Provide the (x, y) coordinate of the cell's center where the given text is located.  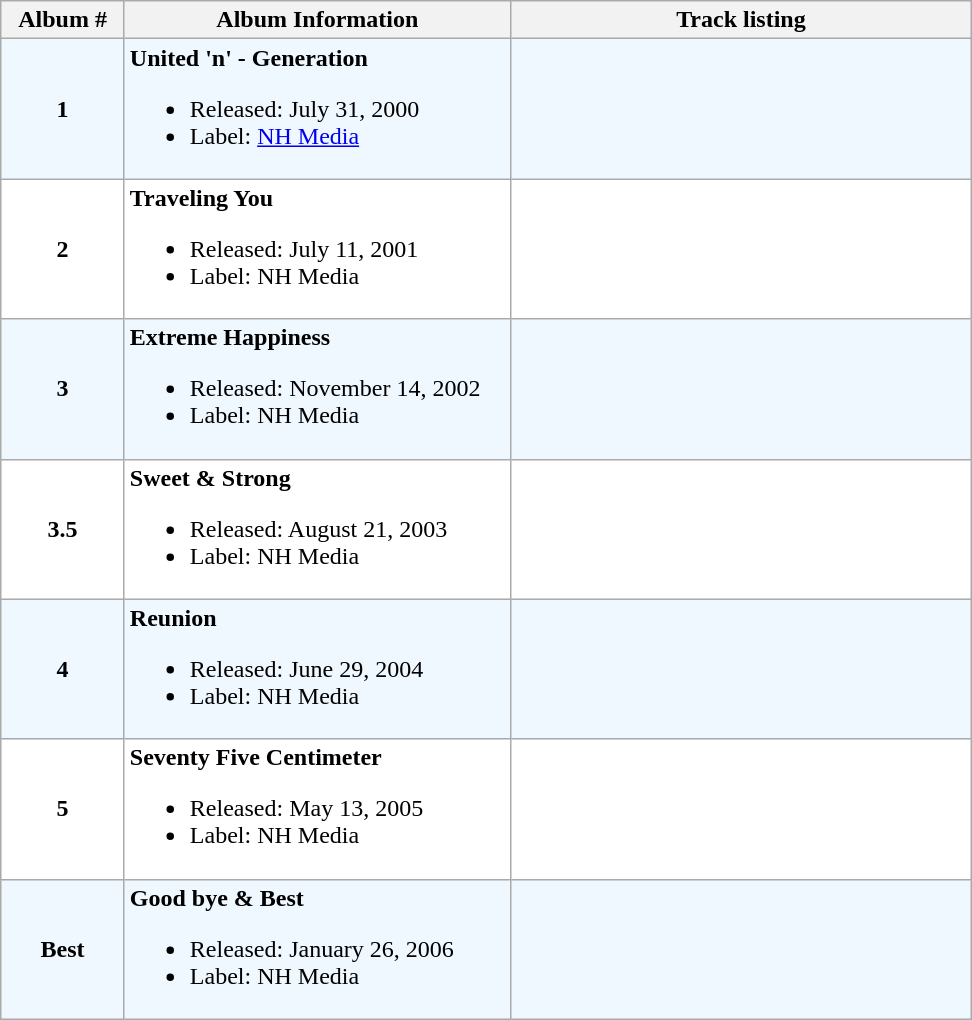
5 (63, 809)
United 'n' - GenerationReleased: July 31, 2000Label: NH Media (317, 109)
3.5 (63, 529)
4 (63, 669)
Sweet & StrongReleased: August 21, 2003Label: NH Media (317, 529)
1 (63, 109)
Track listing (740, 20)
Good bye & BestReleased: January 26, 2006Label: NH Media (317, 949)
Album Information (317, 20)
Album # (63, 20)
3 (63, 389)
ReunionReleased: June 29, 2004Label: NH Media (317, 669)
Extreme HappinessReleased: November 14, 2002Label: NH Media (317, 389)
Seventy Five CentimeterReleased: May 13, 2005Label: NH Media (317, 809)
Best (63, 949)
Traveling YouReleased: July 11, 2001Label: NH Media (317, 249)
2 (63, 249)
